Capture the cell that displays the provided text and extract its [x, y] central coordinate. 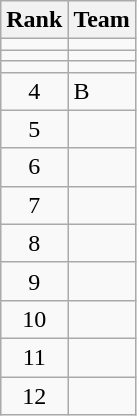
10 [34, 319]
Team [102, 20]
11 [34, 357]
B [102, 91]
4 [34, 91]
9 [34, 281]
12 [34, 395]
5 [34, 129]
7 [34, 205]
Rank [34, 20]
8 [34, 243]
6 [34, 167]
